Search for the cell housing the specified text and yield its (X, Y) center coordinate. 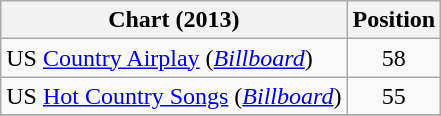
US Country Airplay (Billboard) (174, 58)
Position (394, 20)
58 (394, 58)
Chart (2013) (174, 20)
US Hot Country Songs (Billboard) (174, 96)
55 (394, 96)
